Return the [x, y] coordinate for the center point of the cell that contains the specified text.  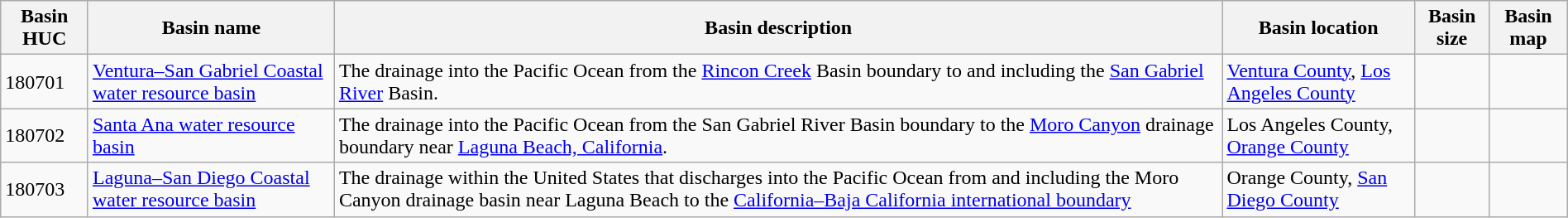
Basin size [1451, 28]
Santa Ana water resource basin [211, 136]
Basin location [1318, 28]
Basin description [778, 28]
180703 [45, 189]
Basin map [1528, 28]
Ventura County, Los Angeles County [1318, 81]
Basin HUC [45, 28]
180701 [45, 81]
Orange County, San Diego County [1318, 189]
180702 [45, 136]
Los Angeles County, Orange County [1318, 136]
Laguna–San Diego Coastal water resource basin [211, 189]
The drainage into the Pacific Ocean from the Rincon Creek Basin boundary to and including the San Gabriel River Basin. [778, 81]
Ventura–San Gabriel Coastal water resource basin [211, 81]
Basin name [211, 28]
The drainage into the Pacific Ocean from the San Gabriel River Basin boundary to the Moro Canyon drainage boundary near Laguna Beach, California. [778, 136]
